Find where the given text appears and provide that cell's center as (X, Y) coordinate. 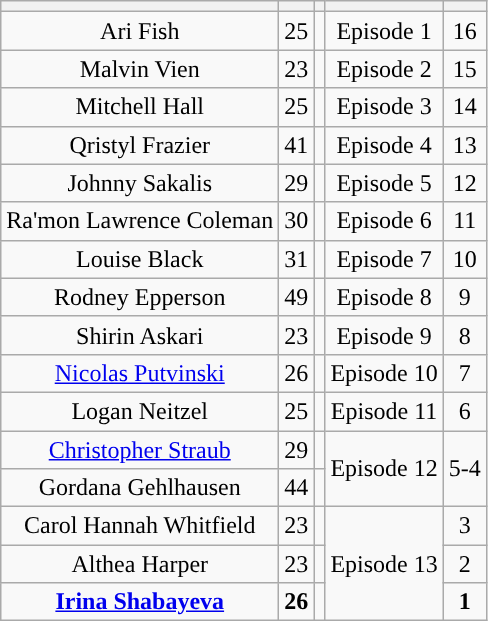
3 (464, 526)
Episode 8 (384, 297)
12 (464, 183)
6 (464, 411)
10 (464, 259)
Ari Fish (140, 31)
Ra'mon Lawrence Coleman (140, 221)
Episode 11 (384, 411)
1 (464, 602)
31 (296, 259)
Nicolas Putvinski (140, 373)
13 (464, 145)
Althea Harper (140, 564)
16 (464, 31)
15 (464, 69)
14 (464, 107)
Episode 13 (384, 564)
Episode 1 (384, 31)
Johnny Sakalis (140, 183)
Episode 4 (384, 145)
5-4 (464, 468)
Malvin Vien (140, 69)
Gordana Gehlhausen (140, 488)
2 (464, 564)
Mitchell Hall (140, 107)
Louise Black (140, 259)
44 (296, 488)
Qristyl Frazier (140, 145)
Episode 2 (384, 69)
Carol Hannah Whitfield (140, 526)
30 (296, 221)
8 (464, 335)
Episode 6 (384, 221)
7 (464, 373)
Episode 7 (384, 259)
Logan Neitzel (140, 411)
9 (464, 297)
Rodney Epperson (140, 297)
Shirin Askari (140, 335)
Episode 12 (384, 468)
11 (464, 221)
Episode 5 (384, 183)
Episode 3 (384, 107)
Episode 10 (384, 373)
Christopher Straub (140, 449)
Episode 9 (384, 335)
Irina Shabayeva (140, 602)
41 (296, 145)
49 (296, 297)
